Identify which cell holds the provided text, then report its [x, y] central coordinate. 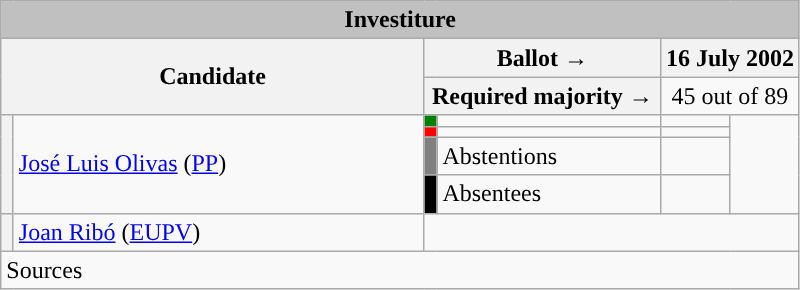
Investiture [400, 20]
Joan Ribó (EUPV) [218, 232]
Candidate [213, 77]
José Luis Olivas (PP) [218, 164]
Sources [400, 270]
Ballot → [542, 58]
Required majority → [542, 96]
16 July 2002 [730, 58]
Abstentions [549, 156]
Absentees [549, 194]
45 out of 89 [730, 96]
